Return the (X, Y) coordinate for the center point of the cell that contains the specified text.  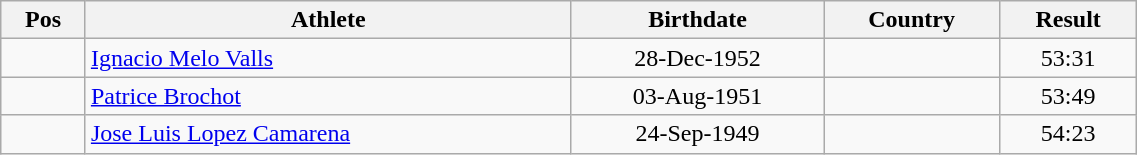
Pos (44, 20)
24-Sep-1949 (697, 134)
28-Dec-1952 (697, 58)
Country (912, 20)
Result (1068, 20)
Patrice Brochot (328, 96)
53:49 (1068, 96)
03-Aug-1951 (697, 96)
54:23 (1068, 134)
53:31 (1068, 58)
Ignacio Melo Valls (328, 58)
Jose Luis Lopez Camarena (328, 134)
Birthdate (697, 20)
Athlete (328, 20)
